Output the [X, Y] coordinate of the center of the cell containing the given text.  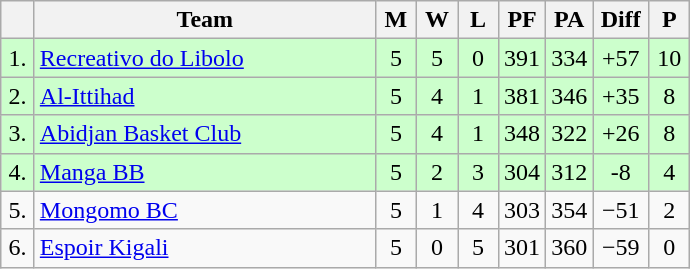
L [478, 20]
6. [18, 248]
Manga BB [204, 172]
PF [522, 20]
4. [18, 172]
354 [570, 210]
+57 [621, 58]
381 [522, 96]
M [396, 20]
334 [570, 58]
+35 [621, 96]
Diff [621, 20]
2. [18, 96]
Recreativo do Libolo [204, 58]
−51 [621, 210]
Abidjan Basket Club [204, 134]
Espoir Kigali [204, 248]
304 [522, 172]
3 [478, 172]
W [436, 20]
3. [18, 134]
-8 [621, 172]
303 [522, 210]
1. [18, 58]
312 [570, 172]
P [670, 20]
Mongomo BC [204, 210]
10 [670, 58]
5. [18, 210]
322 [570, 134]
−59 [621, 248]
391 [522, 58]
301 [522, 248]
PA [570, 20]
346 [570, 96]
360 [570, 248]
Team [204, 20]
+26 [621, 134]
Al-Ittihad [204, 96]
348 [522, 134]
